Provide the [x, y] coordinate of the cell's center where the given text is located.  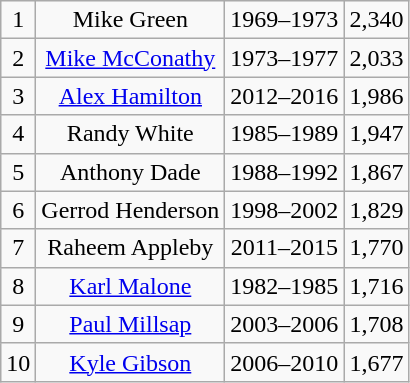
2011–2015 [284, 248]
3 [18, 96]
1985–1989 [284, 134]
1 [18, 20]
1,867 [376, 172]
1973–1977 [284, 58]
1,986 [376, 96]
7 [18, 248]
2,033 [376, 58]
5 [18, 172]
Karl Malone [130, 286]
1,677 [376, 362]
Alex Hamilton [130, 96]
Randy White [130, 134]
2003–2006 [284, 324]
Mike Green [130, 20]
Raheem Appleby [130, 248]
1969–1973 [284, 20]
9 [18, 324]
10 [18, 362]
2,340 [376, 20]
Paul Millsap [130, 324]
Anthony Dade [130, 172]
1,770 [376, 248]
1,716 [376, 286]
2006–2010 [284, 362]
1988–1992 [284, 172]
2 [18, 58]
4 [18, 134]
Mike McConathy [130, 58]
Kyle Gibson [130, 362]
Gerrod Henderson [130, 210]
6 [18, 210]
1,708 [376, 324]
2012–2016 [284, 96]
8 [18, 286]
1998–2002 [284, 210]
1,829 [376, 210]
1,947 [376, 134]
1982–1985 [284, 286]
